Determine the (x, y) coordinate at the center of the cell enclosing the given text.  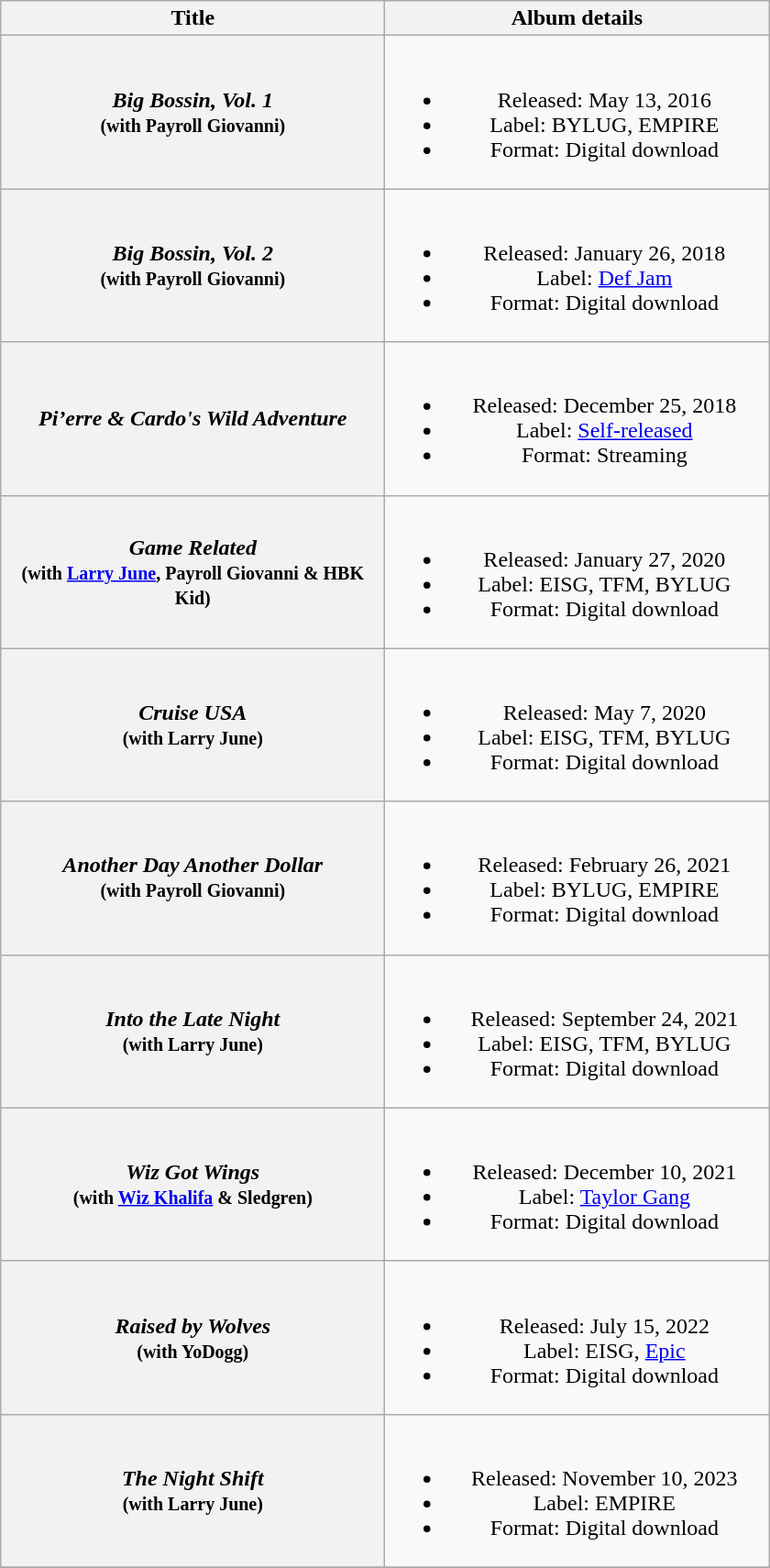
Album details (577, 18)
Another Day Another Dollar(with Payroll Giovanni) (192, 878)
Released: January 27, 2020Label: EISG, TFM, BYLUGFormat: Digital download (577, 572)
Big Bossin, Vol. 1(with Payroll Giovanni) (192, 112)
Released: May 7, 2020Label: EISG, TFM, BYLUGFormat: Digital download (577, 724)
Released: July 15, 2022Label: EISG, EpicFormat: Digital download (577, 1337)
Into the Late Night(with Larry June) (192, 1031)
Released: September 24, 2021Label: EISG, TFM, BYLUGFormat: Digital download (577, 1031)
Pi’erre & Cardo's Wild Adventure (192, 418)
Wiz Got Wings(with Wiz Khalifa & Sledgren) (192, 1185)
Released: November 10, 2023Label: EMPIREFormat: Digital download (577, 1491)
Raised by Wolves(with YoDogg) (192, 1337)
Released: May 13, 2016Label: BYLUG, EMPIREFormat: Digital download (577, 112)
Released: February 26, 2021Label: BYLUG, EMPIREFormat: Digital download (577, 878)
Released: December 10, 2021Label: Taylor GangFormat: Digital download (577, 1185)
Released: December 25, 2018Label: Self-releasedFormat: Streaming (577, 418)
Cruise USA(with Larry June) (192, 724)
Released: January 26, 2018Label: Def JamFormat: Digital download (577, 266)
Big Bossin, Vol. 2(with Payroll Giovanni) (192, 266)
The Night Shift(with Larry June) (192, 1491)
Game Related(with Larry June, Payroll Giovanni & HBK Kid) (192, 572)
Title (192, 18)
